Detect which cell encompasses the target text, then output its [x, y] center coordinate. 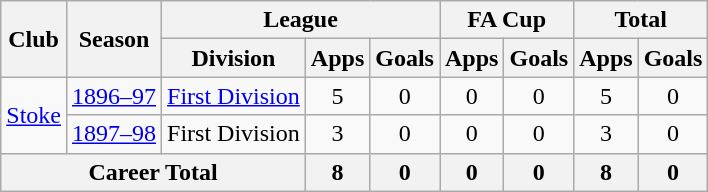
Club [34, 39]
1897–98 [114, 134]
League [301, 20]
Stoke [34, 115]
1896–97 [114, 96]
FA Cup [507, 20]
Career Total [154, 172]
Season [114, 39]
Total [641, 20]
Division [234, 58]
